For the text-containing cell, return its midpoint in [X, Y] coordinate format. 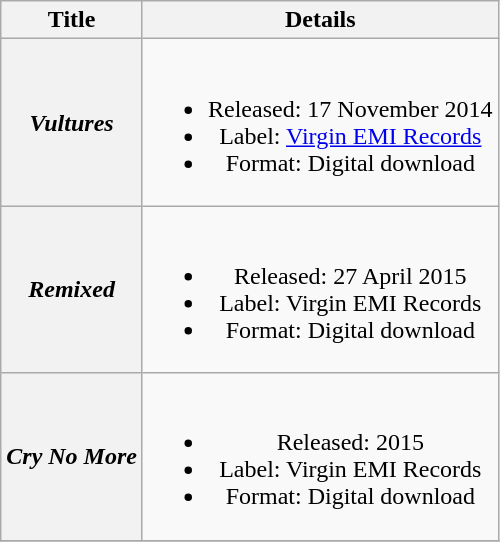
Details [320, 20]
Vultures [72, 122]
Cry No More [72, 456]
Title [72, 20]
Released: 17 November 2014Label: Virgin EMI RecordsFormat: Digital download [320, 122]
Released: 27 April 2015Label: Virgin EMI RecordsFormat: Digital download [320, 290]
Released: 2015Label: Virgin EMI RecordsFormat: Digital download [320, 456]
Remixed [72, 290]
